Return the [x, y] coordinate for the center point of the cell that contains the specified text.  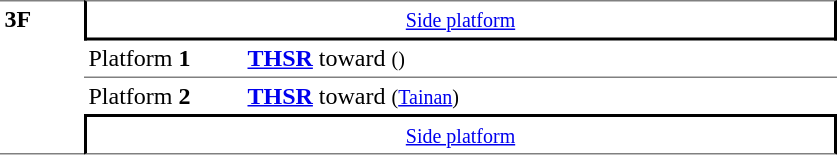
THSR toward () [540, 59]
3F [42, 77]
THSR toward (Tainan) [540, 96]
Platform 1 [164, 59]
Platform 2 [164, 96]
